Output the [X, Y] coordinate of the center of the cell containing the given text.  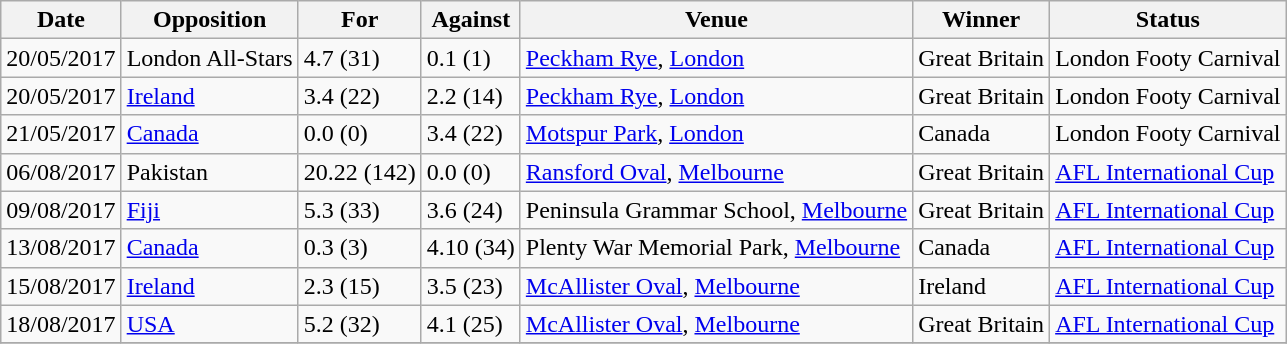
Peninsula Grammar School, Melbourne [716, 210]
Fiji [210, 210]
4.10 (34) [470, 248]
15/08/2017 [61, 286]
USA [210, 324]
London All-Stars [210, 58]
2.2 (14) [470, 96]
0.1 (1) [470, 58]
Motspur Park, London [716, 134]
Date [61, 20]
21/05/2017 [61, 134]
3.6 (24) [470, 210]
3.5 (23) [470, 286]
Opposition [210, 20]
0.3 (3) [360, 248]
Pakistan [210, 172]
4.1 (25) [470, 324]
13/08/2017 [61, 248]
18/08/2017 [61, 324]
Status [1168, 20]
06/08/2017 [61, 172]
Plenty War Memorial Park, Melbourne [716, 248]
Venue [716, 20]
09/08/2017 [61, 210]
5.3 (33) [360, 210]
Ransford Oval, Melbourne [716, 172]
2.3 (15) [360, 286]
Against [470, 20]
Winner [982, 20]
5.2 (32) [360, 324]
4.7 (31) [360, 58]
20.22 (142) [360, 172]
For [360, 20]
